For the text-containing cell, return its midpoint in (x, y) coordinate format. 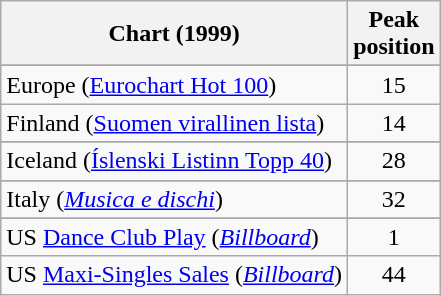
Europe (Eurochart Hot 100) (174, 85)
US Maxi-Singles Sales (Billboard) (174, 275)
Chart (1999) (174, 34)
1 (394, 237)
44 (394, 275)
14 (394, 123)
Italy (Musica e dischi) (174, 199)
Iceland (Íslenski Listinn Topp 40) (174, 161)
28 (394, 161)
32 (394, 199)
US Dance Club Play (Billboard) (174, 237)
15 (394, 85)
Peakposition (394, 34)
Finland (Suomen virallinen lista) (174, 123)
